Scan for the cell matching the given text and deliver its [X, Y] coordinate at center. 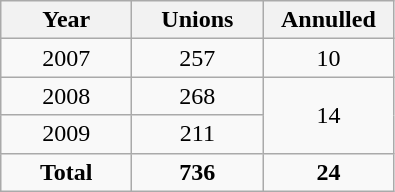
2008 [66, 96]
Unions [198, 20]
Year [66, 20]
Total [66, 172]
14 [328, 115]
268 [198, 96]
257 [198, 58]
2009 [66, 134]
Annulled [328, 20]
736 [198, 172]
211 [198, 134]
24 [328, 172]
10 [328, 58]
2007 [66, 58]
